Scan for the cell matching the given text and deliver its [x, y] coordinate at center. 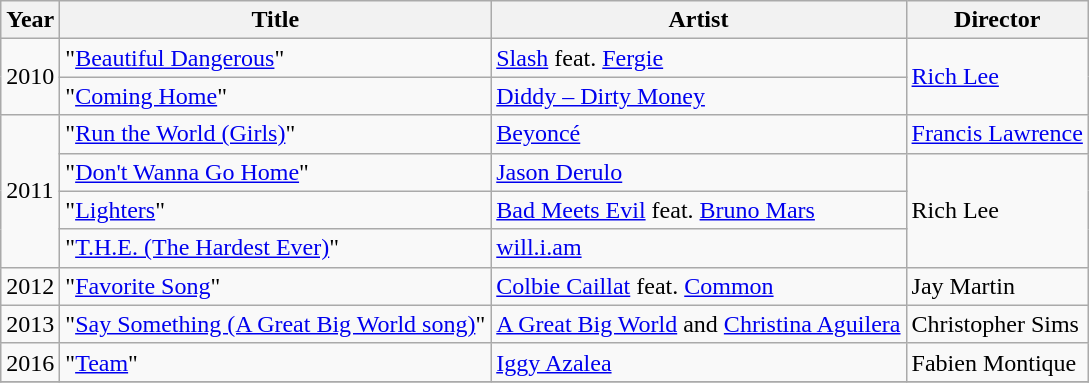
"Favorite Song" [276, 286]
Slash feat. Fergie [698, 58]
Christopher Sims [997, 324]
2012 [30, 286]
will.i.am [698, 248]
Year [30, 20]
Jason Derulo [698, 172]
Bad Meets Evil feat. Bruno Mars [698, 210]
"T.H.E. (The Hardest Ever)" [276, 248]
Fabien Montique [997, 362]
Beyoncé [698, 134]
2010 [30, 77]
"Coming Home" [276, 96]
"Lighters" [276, 210]
Artist [698, 20]
"Team" [276, 362]
"Run the World (Girls)" [276, 134]
A Great Big World and Christina Aguilera [698, 324]
Francis Lawrence [997, 134]
Director [997, 20]
2013 [30, 324]
"Say Something (A Great Big World song)" [276, 324]
"Don't Wanna Go Home" [276, 172]
Title [276, 20]
2011 [30, 191]
Iggy Azalea [698, 362]
"Beautiful Dangerous" [276, 58]
Jay Martin [997, 286]
Colbie Caillat feat. Common [698, 286]
Diddy – Dirty Money [698, 96]
2016 [30, 362]
